Extract the (x, y) coordinate from the center of the cell holding the provided text.  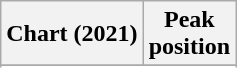
Chart (2021) (72, 34)
Peakposition (189, 34)
